Detect which cell encompasses the target text, then output its [X, Y] center coordinate. 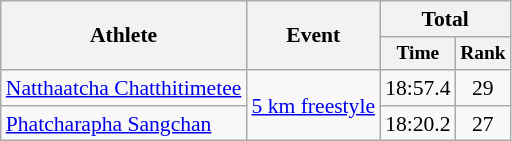
Natthaatcha Chatthitimetee [124, 88]
5 km freestyle [313, 106]
29 [484, 88]
Rank [484, 54]
18:57.4 [418, 88]
Time [418, 54]
Event [313, 36]
Athlete [124, 36]
Total [445, 19]
